Return (X, Y) of the center of cell containing provided text 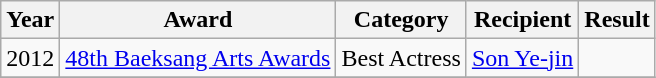
Award (198, 20)
Son Ye-jin (522, 58)
48th Baeksang Arts Awards (198, 58)
Best Actress (401, 58)
2012 (30, 58)
Category (401, 20)
Recipient (522, 20)
Result (617, 20)
Year (30, 20)
